Capture the cell that displays the provided text and extract its [x, y] central coordinate. 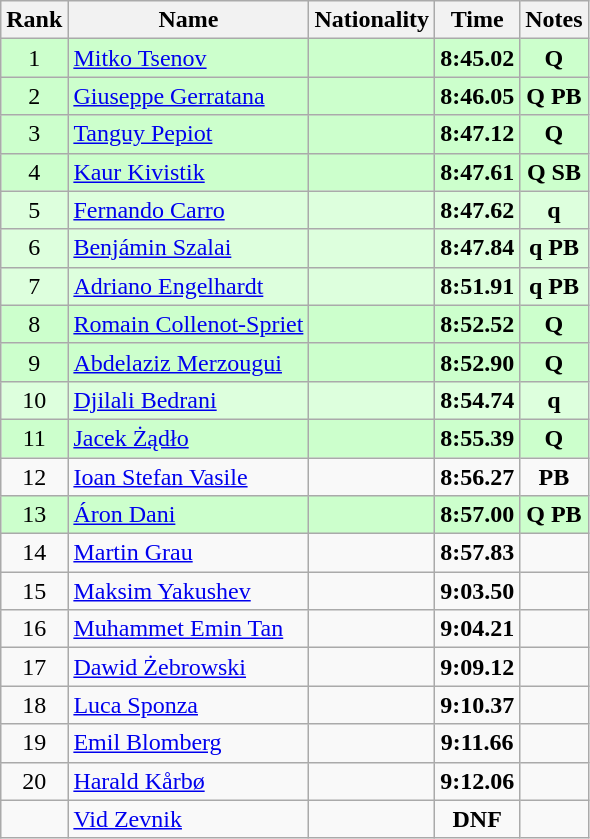
9:11.66 [478, 743]
DNF [478, 819]
Q SB [554, 172]
13 [34, 515]
8 [34, 324]
Name [188, 20]
9:09.12 [478, 667]
PB [554, 477]
16 [34, 629]
9 [34, 362]
19 [34, 743]
8:51.91 [478, 286]
Kaur Kivistik [188, 172]
14 [34, 553]
Adriano Engelhardt [188, 286]
9:03.50 [478, 591]
Abdelaziz Merzougui [188, 362]
8:54.74 [478, 400]
3 [34, 134]
Nationality [372, 20]
8:57.83 [478, 553]
8:55.39 [478, 438]
Romain Collenot-Spriet [188, 324]
9:04.21 [478, 629]
9:12.06 [478, 781]
8:52.52 [478, 324]
Rank [34, 20]
8:46.05 [478, 96]
Luca Sponza [188, 705]
Time [478, 20]
10 [34, 400]
7 [34, 286]
15 [34, 591]
9:10.37 [478, 705]
4 [34, 172]
6 [34, 248]
Fernando Carro [188, 210]
12 [34, 477]
8:52.90 [478, 362]
Muhammet Emin Tan [188, 629]
Jacek Żądło [188, 438]
Dawid Żebrowski [188, 667]
18 [34, 705]
Tanguy Pepiot [188, 134]
Maksim Yakushev [188, 591]
1 [34, 58]
11 [34, 438]
8:47.61 [478, 172]
Martin Grau [188, 553]
20 [34, 781]
Notes [554, 20]
Mitko Tsenov [188, 58]
Giuseppe Gerratana [188, 96]
8:57.00 [478, 515]
8:45.02 [478, 58]
8:47.84 [478, 248]
Vid Zevnik [188, 819]
Ioan Stefan Vasile [188, 477]
17 [34, 667]
Emil Blomberg [188, 743]
8:56.27 [478, 477]
2 [34, 96]
5 [34, 210]
Áron Dani [188, 515]
Harald Kårbø [188, 781]
Benjámin Szalai [188, 248]
Djilali Bedrani [188, 400]
8:47.12 [478, 134]
8:47.62 [478, 210]
